Identify which cell holds the provided text, then report its [X, Y] central coordinate. 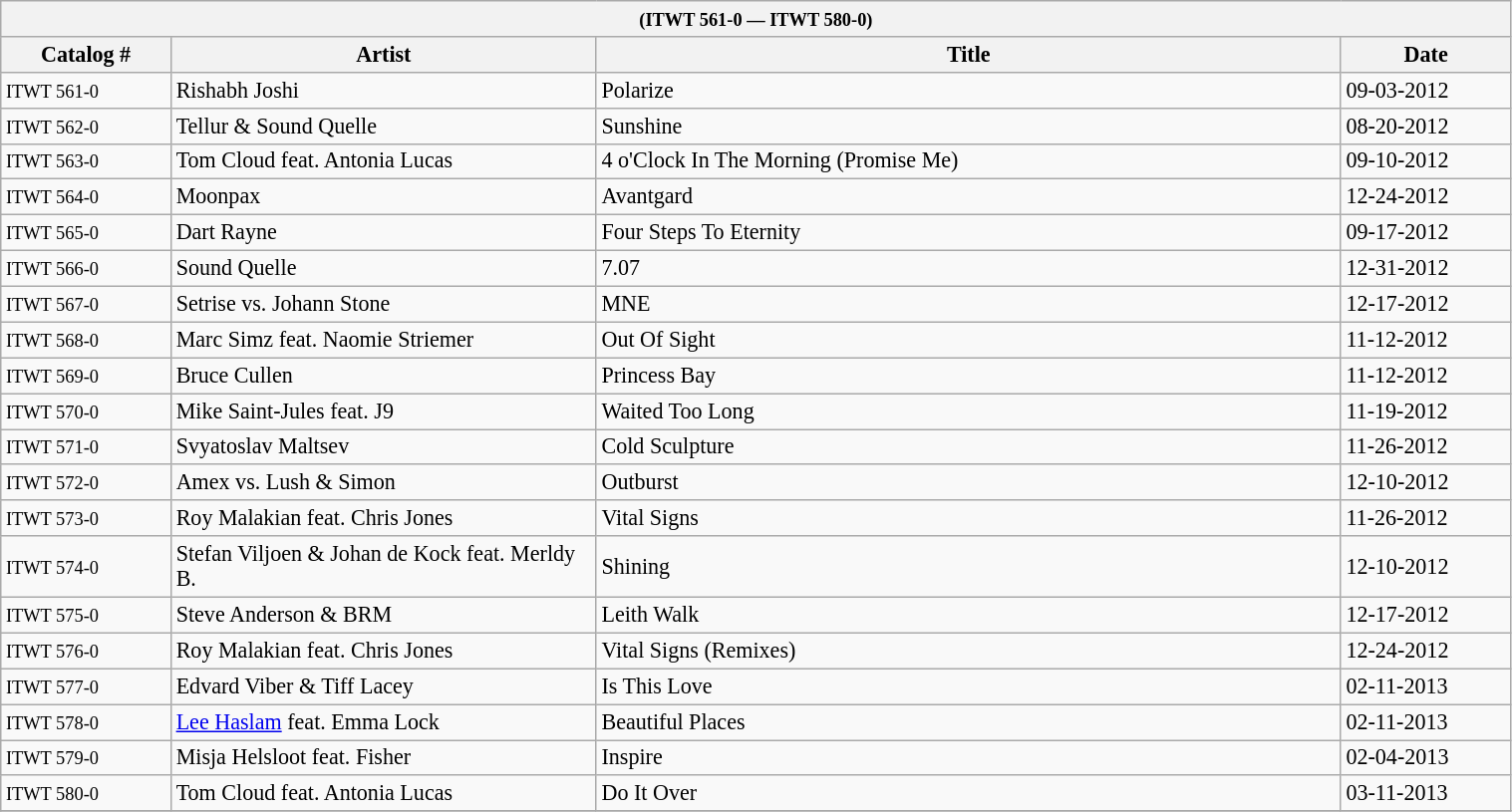
ITWT 580-0 [86, 793]
ITWT 570-0 [86, 410]
Bruce Cullen [383, 376]
Shining [969, 566]
Beautiful Places [969, 721]
Moonpax [383, 197]
ITWT 562-0 [86, 126]
Dart Rayne [383, 232]
Artist [383, 54]
09-10-2012 [1425, 161]
03-11-2013 [1425, 793]
Amex vs. Lush & Simon [383, 482]
ITWT 568-0 [86, 340]
Stefan Viljoen & Johan de Kock feat. Merldy B. [383, 566]
ITWT 573-0 [86, 518]
Do It Over [969, 793]
4 o'Clock In The Morning (Promise Me) [969, 161]
ITWT 561-0 [86, 90]
ITWT 575-0 [86, 615]
7.07 [969, 268]
Setrise vs. Johann Stone [383, 304]
Princess Bay [969, 376]
ITWT 567-0 [86, 304]
ITWT 574-0 [86, 566]
ITWT 566-0 [86, 268]
08-20-2012 [1425, 126]
Vital Signs (Remixes) [969, 651]
11-19-2012 [1425, 410]
ITWT 572-0 [86, 482]
Catalog # [86, 54]
ITWT 565-0 [86, 232]
Title [969, 54]
Sound Quelle [383, 268]
Polarize [969, 90]
Lee Haslam feat. Emma Lock [383, 721]
Steve Anderson & BRM [383, 615]
02-04-2013 [1425, 757]
ITWT 569-0 [86, 376]
Cold Sculpture [969, 446]
Leith Walk [969, 615]
Inspire [969, 757]
Outburst [969, 482]
12-31-2012 [1425, 268]
Tellur & Sound Quelle [383, 126]
(ITWT 561-0 — ITWT 580-0) [756, 18]
ITWT 563-0 [86, 161]
09-03-2012 [1425, 90]
09-17-2012 [1425, 232]
Waited Too Long [969, 410]
Avantgard [969, 197]
Svyatoslav Maltsev [383, 446]
Vital Signs [969, 518]
Four Steps To Eternity [969, 232]
MNE [969, 304]
Sunshine [969, 126]
Misja Helsloot feat. Fisher [383, 757]
ITWT 577-0 [86, 686]
ITWT 564-0 [86, 197]
ITWT 579-0 [86, 757]
Out Of Sight [969, 340]
Rishabh Joshi [383, 90]
ITWT 571-0 [86, 446]
ITWT 578-0 [86, 721]
Marc Simz feat. Naomie Striemer [383, 340]
Is This Love [969, 686]
Date [1425, 54]
ITWT 576-0 [86, 651]
Mike Saint-Jules feat. J9 [383, 410]
Edvard Viber & Tiff Lacey [383, 686]
